Output the (x, y) coordinate of the center of the cell containing the given text.  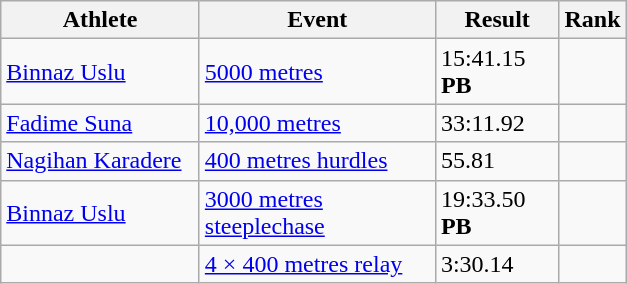
4 × 400 metres relay (317, 264)
Rank (592, 20)
3:30.14 (497, 264)
15:41.15 PB (497, 72)
Athlete (100, 20)
55.81 (497, 161)
33:11.92 (497, 123)
10,000 metres (317, 123)
400 metres hurdles (317, 161)
Fadime Suna (100, 123)
Event (317, 20)
3000 metres steeplechase (317, 212)
Result (497, 20)
5000 metres (317, 72)
19:33.50 PB (497, 212)
Nagihan Karadere (100, 161)
